Return the [X, Y] coordinate for the center point of the cell that contains the specified text.  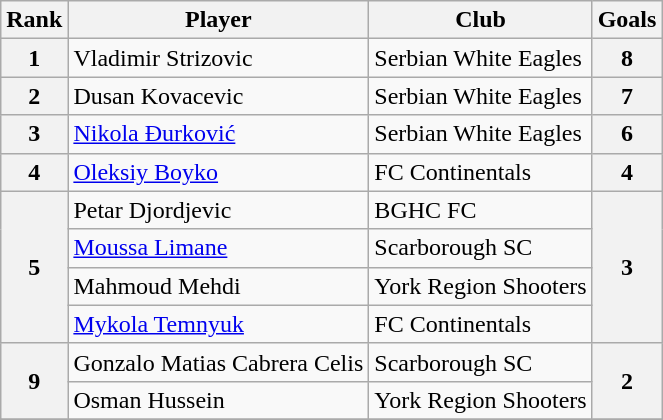
BGHC FC [480, 210]
Club [480, 20]
Dusan Kovacevic [218, 96]
Gonzalo Matias Cabrera Celis [218, 362]
Player [218, 20]
Oleksiy Boyko [218, 172]
5 [34, 267]
8 [627, 58]
Petar Djordjevic [218, 210]
Nikola Đurković [218, 134]
Goals [627, 20]
Rank [34, 20]
7 [627, 96]
1 [34, 58]
Moussa Limane [218, 248]
Osman Hussein [218, 400]
Mykola Temnyuk [218, 324]
6 [627, 134]
Vladimir Strizovic [218, 58]
9 [34, 381]
Mahmoud Mehdi [218, 286]
